Find where the given text appears and provide that cell's center as [X, Y] coordinate. 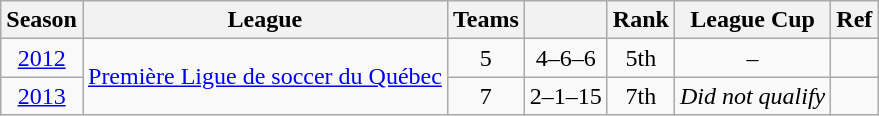
Season [42, 20]
League [264, 20]
Teams [486, 20]
2–1–15 [566, 96]
Did not qualify [752, 96]
7 [486, 96]
League Cup [752, 20]
2012 [42, 58]
Première Ligue de soccer du Québec [264, 77]
5 [486, 58]
7th [640, 96]
Rank [640, 20]
Ref [854, 20]
4–6–6 [566, 58]
– [752, 58]
2013 [42, 96]
5th [640, 58]
